Search for the cell housing the specified text and yield its (X, Y) center coordinate. 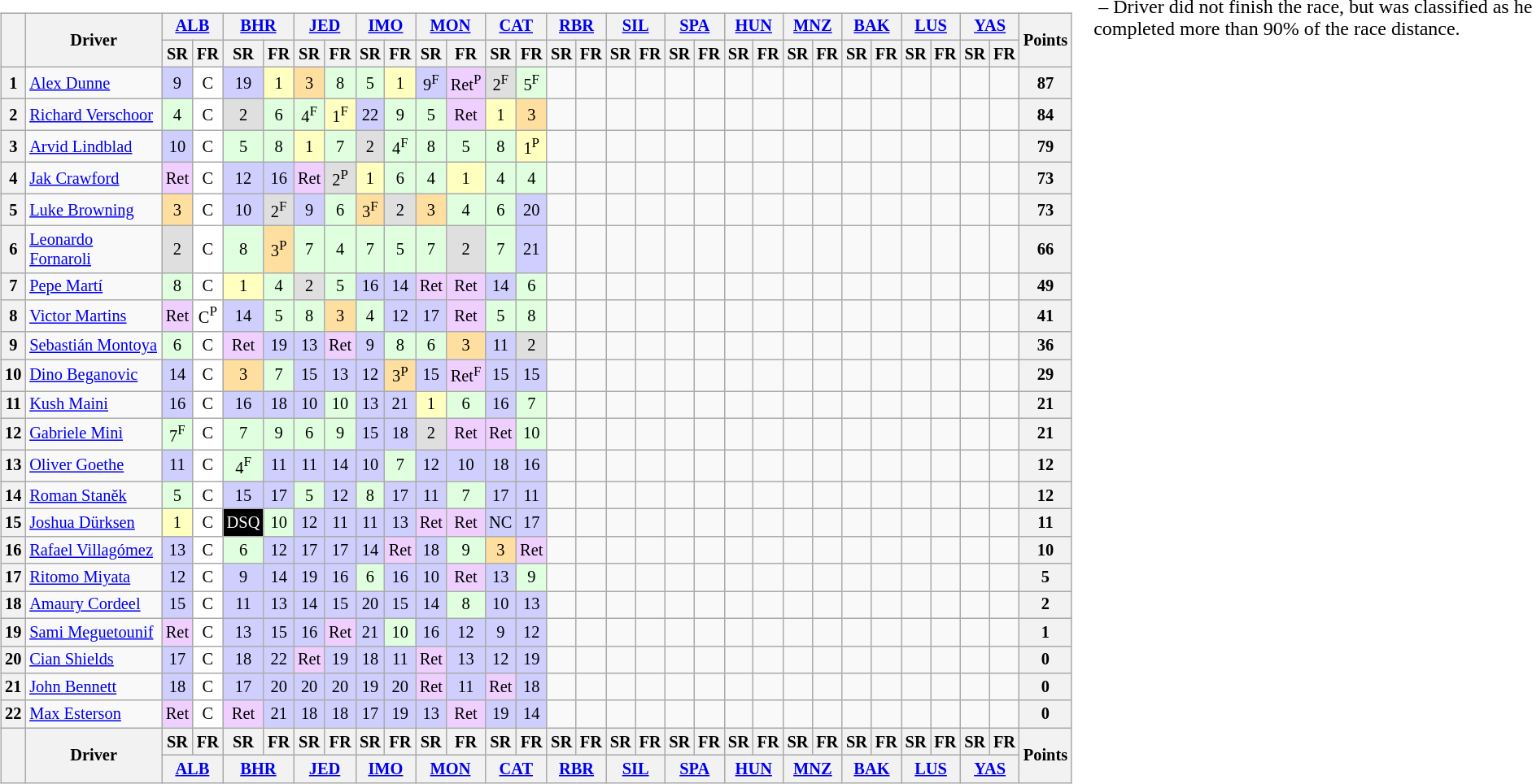
41 (1045, 316)
CP (208, 316)
Joshua Dürksen (94, 523)
Arvid Lindblad (94, 146)
Alex Dunne (94, 83)
Cian Shields (94, 660)
Gabriele Minì (94, 434)
66 (1045, 250)
9F (431, 83)
Sebastián Montoya (94, 346)
7F (177, 434)
49 (1045, 286)
2P (340, 179)
5F (531, 83)
Rafael Villagómez (94, 550)
Max Esterson (94, 714)
RetF (465, 376)
Dino Beganovic (94, 376)
Ritomo Miyata (94, 577)
79 (1045, 146)
87 (1045, 83)
1P (531, 146)
84 (1045, 115)
Luke Browning (94, 210)
RetP (465, 83)
Jak Crawford (94, 179)
Victor Martins (94, 316)
3F (370, 210)
Roman Staněk (94, 495)
John Bennett (94, 687)
Amaury Cordeel (94, 605)
29 (1045, 376)
36 (1045, 346)
Pepe Martí (94, 286)
1F (340, 115)
DSQ (243, 523)
Oliver Goethe (94, 465)
Sami Meguetounif (94, 632)
Leonardo Fornaroli (94, 250)
Kush Maini (94, 405)
NC (500, 523)
Richard Verschoor (94, 115)
